For the text-containing cell, return its midpoint in [x, y] coordinate format. 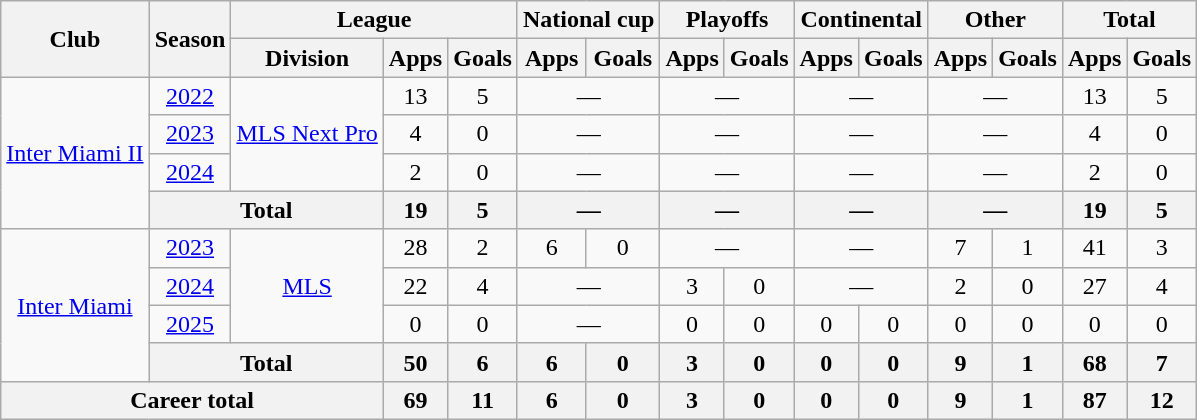
69 [415, 400]
50 [415, 362]
87 [1094, 400]
Season [190, 39]
12 [1162, 400]
Inter Miami II [75, 153]
Club [75, 39]
11 [483, 400]
Career total [192, 400]
22 [415, 286]
League [374, 20]
2025 [190, 324]
Division [307, 58]
Playoffs [727, 20]
28 [415, 248]
MLS [307, 286]
Inter Miami [75, 305]
2022 [190, 96]
41 [1094, 248]
27 [1094, 286]
National cup [588, 20]
Other [995, 20]
68 [1094, 362]
Continental [861, 20]
MLS Next Pro [307, 134]
